Return the [x, y] coordinate for the center point of the cell that contains the specified text.  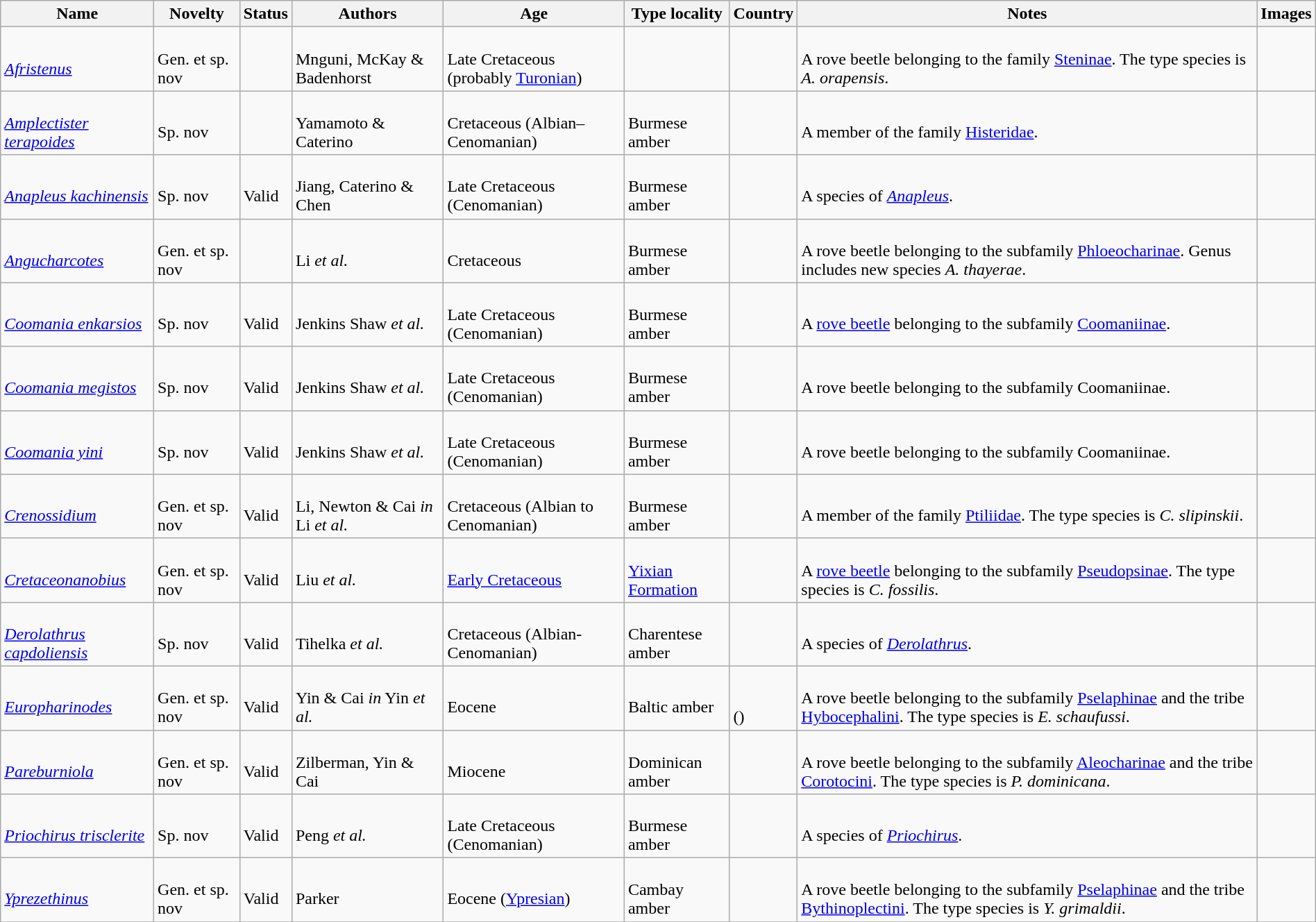
Zilberman, Yin & Cai [368, 762]
Dominican amber [677, 762]
Parker [368, 890]
Country [764, 14]
Type locality [677, 14]
Cretaceous (Albian-Cenomanian) [534, 634]
A rove beetle belonging to the subfamily Aleocharinae and the tribe Corotocini. The type species is P. dominicana. [1027, 762]
Baltic amber [677, 698]
Derolathrus capdoliensis [78, 634]
Eocene (Ypresian) [534, 890]
Status [265, 14]
Novelty [197, 14]
Late Cretaceous (probably Turonian) [534, 59]
Coomania yini [78, 442]
Jiang, Caterino & Chen [368, 187]
A species of Anapleus. [1027, 187]
A species of Priochirus. [1027, 826]
Europharinodes [78, 698]
Age [534, 14]
Coomania megistos [78, 378]
Pareburniola [78, 762]
Tihelka et al. [368, 634]
Early Cretaceous [534, 570]
Name [78, 14]
A species of Derolathrus. [1027, 634]
Cretaceonanobius [78, 570]
Yixian Formation [677, 570]
A member of the family Histeridae. [1027, 123]
Eocene [534, 698]
Images [1286, 14]
A rove beetle belonging to the subfamily Pseudopsinae. The type species is C. fossilis. [1027, 570]
Li, Newton & Cai in Li et al. [368, 506]
() [764, 698]
A rove beetle belonging to the subfamily Phloeocharinae. Genus includes new species A. thayerae. [1027, 251]
Miocene [534, 762]
Cretaceous (Albian to Cenomanian) [534, 506]
Crenossidium [78, 506]
Peng et al. [368, 826]
Li et al. [368, 251]
A rove beetle belonging to the family Steninae. The type species is A. orapensis. [1027, 59]
Afristenus [78, 59]
Liu et al. [368, 570]
Cambay amber [677, 890]
Coomania enkarsios [78, 315]
Cretaceous [534, 251]
Cretaceous (Albian–Cenomanian) [534, 123]
Priochirus trisclerite [78, 826]
Authors [368, 14]
Yin & Cai in Yin et al. [368, 698]
Mnguni, McKay & Badenhorst [368, 59]
A rove beetle belonging to the subfamily Pselaphinae and the tribe Bythinoplectini. The type species is Y. grimaldii. [1027, 890]
Anapleus kachinensis [78, 187]
Yamamoto & Caterino [368, 123]
Amplectister terapoides [78, 123]
Yprezethinus [78, 890]
A member of the family Ptiliidae. The type species is C. slipinskii. [1027, 506]
Charentese amber [677, 634]
Angucharcotes [78, 251]
Notes [1027, 14]
A rove beetle belonging to the subfamily Pselaphinae and the tribe Hybocephalini. The type species is E. schaufussi. [1027, 698]
